For the text-containing cell, return its midpoint in [x, y] coordinate format. 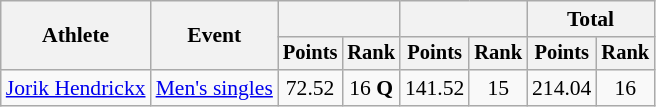
16 [625, 88]
72.52 [310, 88]
16 Q [371, 88]
Men's singles [214, 88]
141.52 [434, 88]
Athlete [76, 36]
214.04 [562, 88]
15 [498, 88]
Total [590, 19]
Event [214, 36]
Jorik Hendrickx [76, 88]
